Return the (x, y) coordinate for the center point of the cell that contains the specified text.  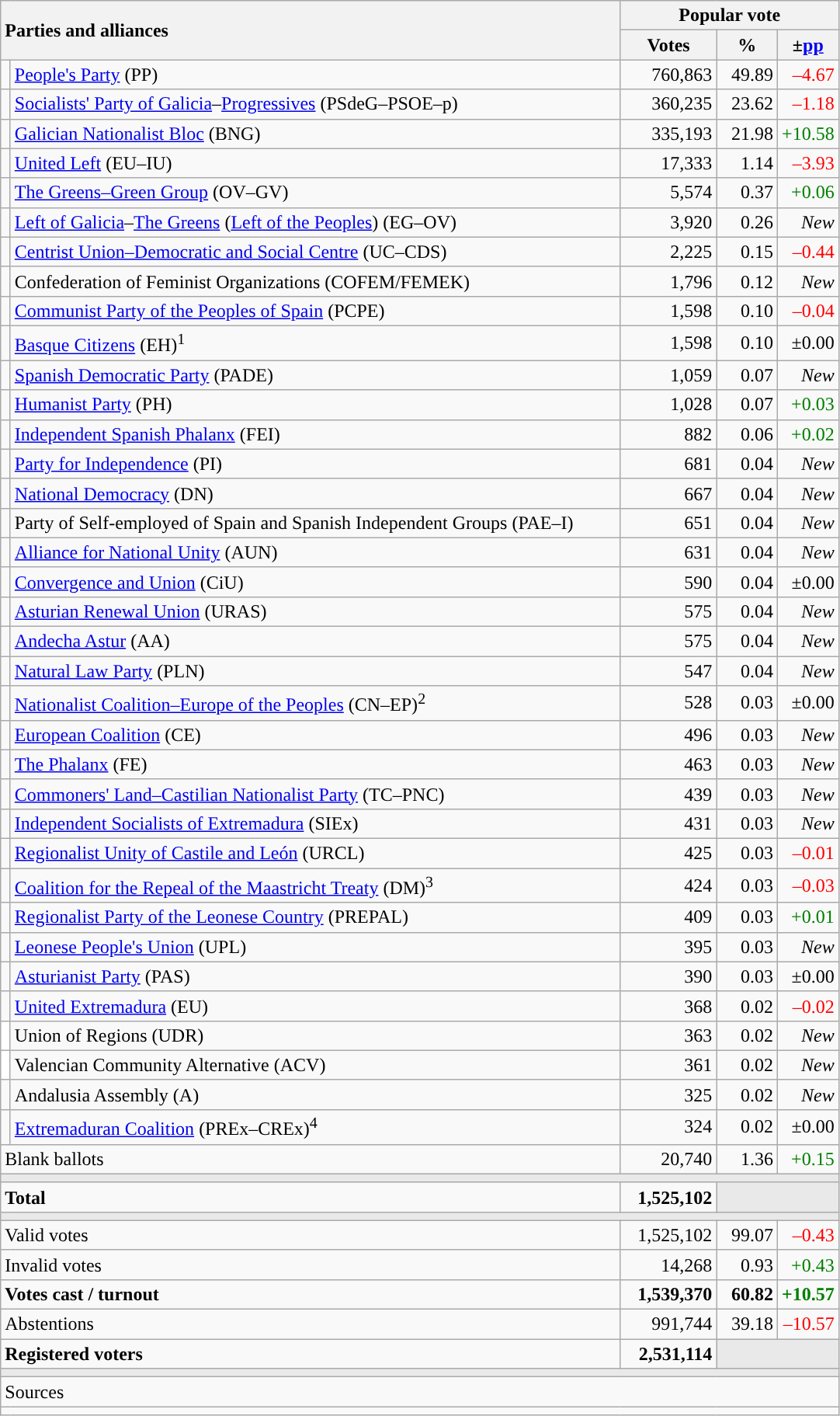
Abstentions (311, 1324)
Votes (668, 45)
Independent Socialists of Extremadura (SIEx) (315, 823)
–0.44 (807, 252)
Alliance for National Unity (AUN) (315, 552)
+0.15 (807, 1159)
17,333 (668, 163)
0.26 (747, 222)
0.37 (747, 193)
Regionalist Party of the Leonese Country (PREPAL) (315, 917)
0.93 (747, 1265)
–0.02 (807, 1006)
–0.03 (807, 885)
–10.57 (807, 1324)
360,235 (668, 104)
+0.03 (807, 405)
+10.57 (807, 1294)
496 (668, 735)
395 (668, 947)
+0.43 (807, 1265)
Centrist Union–Democratic and Social Centre (UC–CDS) (315, 252)
–1.18 (807, 104)
Sources (419, 1392)
439 (668, 794)
Nationalist Coalition–Europe of the Peoples (CN–EP)2 (315, 704)
2,531,114 (668, 1354)
20,740 (668, 1159)
14,268 (668, 1265)
Humanist Party (PH) (315, 405)
651 (668, 523)
Registered voters (311, 1354)
Valid votes (311, 1235)
–0.43 (807, 1235)
Votes cast / turnout (311, 1294)
Communist Party of the Peoples of Spain (PCPE) (315, 311)
363 (668, 1035)
Independent Spanish Phalanx (FEI) (315, 434)
Parties and alliances (311, 30)
5,574 (668, 193)
Basque Citizens (EH)1 (315, 343)
1,539,370 (668, 1294)
631 (668, 552)
23.62 (747, 104)
Left of Galicia–The Greens (Left of the Peoples) (EG–OV) (315, 222)
±pp (807, 45)
324 (668, 1128)
325 (668, 1094)
+10.58 (807, 134)
368 (668, 1006)
425 (668, 853)
Leonese People's Union (UPL) (315, 947)
60.82 (747, 1294)
% (747, 45)
Socialists' Party of Galicia–Progressives (PSdeG–PSOE–p) (315, 104)
99.07 (747, 1235)
431 (668, 823)
590 (668, 582)
Andalusia Assembly (A) (315, 1094)
424 (668, 885)
Total (311, 1197)
0.15 (747, 252)
Party for Independence (PI) (315, 464)
+0.01 (807, 917)
Galician Nationalist Bloc (BNG) (315, 134)
People's Party (PP) (315, 75)
361 (668, 1065)
+0.06 (807, 193)
547 (668, 671)
United Extremadura (EU) (315, 1006)
882 (668, 434)
European Coalition (CE) (315, 735)
Extremaduran Coalition (PREx–CREx)4 (315, 1128)
390 (668, 976)
Party of Self-employed of Spain and Spanish Independent Groups (PAE–I) (315, 523)
Invalid votes (311, 1265)
Andecha Astur (AA) (315, 642)
Union of Regions (UDR) (315, 1035)
Asturian Renewal Union (URAS) (315, 611)
463 (668, 764)
335,193 (668, 134)
3,920 (668, 222)
–4.67 (807, 75)
–0.01 (807, 853)
Natural Law Party (PLN) (315, 671)
–3.93 (807, 163)
409 (668, 917)
667 (668, 493)
0.12 (747, 281)
–0.04 (807, 311)
1,059 (668, 375)
Valencian Community Alternative (ACV) (315, 1065)
760,863 (668, 75)
The Phalanx (FE) (315, 764)
National Democracy (DN) (315, 493)
21.98 (747, 134)
681 (668, 464)
1.36 (747, 1159)
2,225 (668, 252)
+0.02 (807, 434)
Convergence and Union (CiU) (315, 582)
991,744 (668, 1324)
1,028 (668, 405)
1,796 (668, 281)
Coalition for the Repeal of the Maastricht Treaty (DM)3 (315, 885)
Confederation of Feminist Organizations (COFEM/FEMEK) (315, 281)
Spanish Democratic Party (PADE) (315, 375)
1.14 (747, 163)
United Left (EU–IU) (315, 163)
Popular vote (730, 16)
Blank ballots (311, 1159)
Asturianist Party (PAS) (315, 976)
49.89 (747, 75)
Commoners' Land–Castilian Nationalist Party (TC–PNC) (315, 794)
0.06 (747, 434)
528 (668, 704)
The Greens–Green Group (OV–GV) (315, 193)
Regionalist Unity of Castile and León (URCL) (315, 853)
39.18 (747, 1324)
